From the cell containing the given text, extract its center point as (x, y) coordinate. 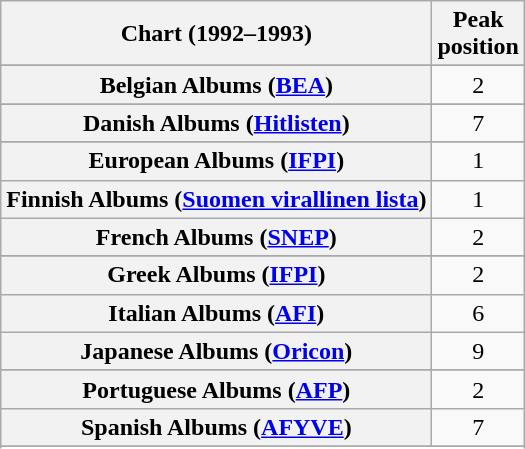
Italian Albums (AFI) (216, 313)
European Albums (IFPI) (216, 161)
Peakposition (478, 34)
Belgian Albums (BEA) (216, 85)
Greek Albums (IFPI) (216, 275)
Finnish Albums (Suomen virallinen lista) (216, 199)
Chart (1992–1993) (216, 34)
Portuguese Albums (AFP) (216, 389)
9 (478, 351)
6 (478, 313)
Japanese Albums (Oricon) (216, 351)
Danish Albums (Hitlisten) (216, 123)
French Albums (SNEP) (216, 237)
Spanish Albums (AFYVE) (216, 427)
